Determine the [X, Y] coordinate at the center of the cell enclosing the given text.  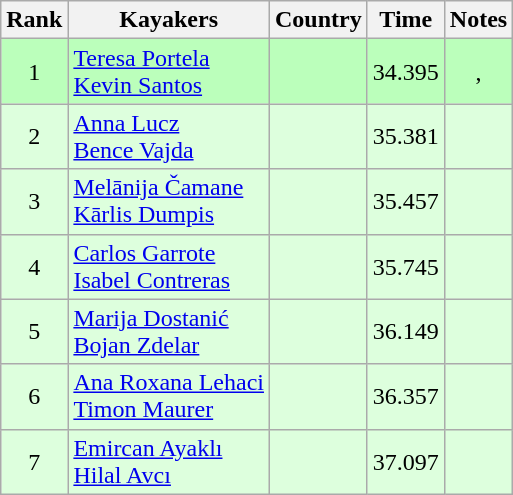
Country [319, 20]
36.149 [406, 332]
Rank [34, 20]
, [478, 72]
3 [34, 202]
35.381 [406, 136]
5 [34, 332]
4 [34, 266]
Notes [478, 20]
Emircan AyaklıHilal Avcı [169, 462]
Ana Roxana LehaciTimon Maurer [169, 396]
6 [34, 396]
34.395 [406, 72]
7 [34, 462]
2 [34, 136]
36.357 [406, 396]
Kayakers [169, 20]
Melānija ČamaneKārlis Dumpis [169, 202]
1 [34, 72]
Anna LuczBence Vajda [169, 136]
Time [406, 20]
35.457 [406, 202]
35.745 [406, 266]
Teresa PortelaKevin Santos [169, 72]
Marija DostanićBojan Zdelar [169, 332]
Carlos GarroteIsabel Contreras [169, 266]
37.097 [406, 462]
